From the cell containing the given text, extract its center point as [x, y] coordinate. 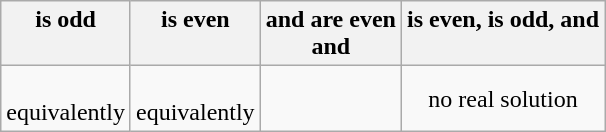
is even [195, 34]
is even, is odd, and [502, 34]
is odd [66, 34]
no real solution [502, 98]
and are evenand [330, 34]
